Identify which cell holds the provided text, then report its [X, Y] central coordinate. 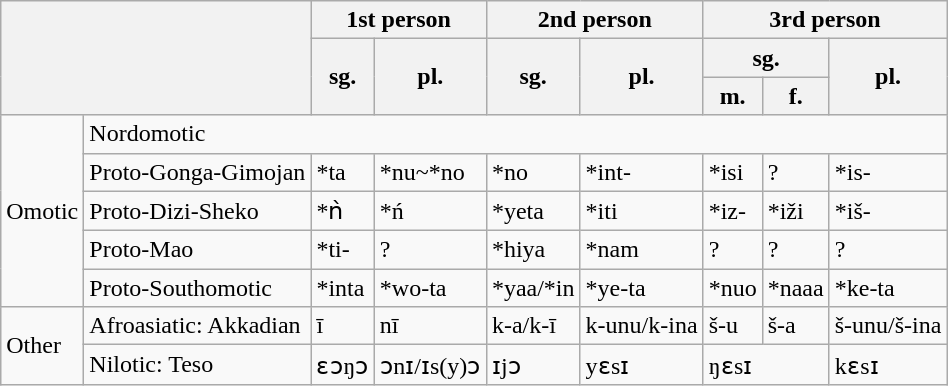
*iz- [732, 211]
m. [732, 96]
kɛsɪ [888, 365]
*iš- [888, 211]
*ta [342, 172]
*ti- [342, 250]
1st person [399, 20]
3rd person [825, 20]
*ke-ta [888, 288]
*no [533, 172]
š-u [732, 326]
*nuo [732, 288]
yɛsɪ [642, 365]
ŋɛsɪ [766, 365]
*wo-ta [430, 288]
*isi [732, 172]
2nd person [594, 20]
*inta [342, 288]
Proto-Dizi-Sheko [198, 211]
Nordomotic [516, 134]
*iži [796, 211]
*yeta [533, 211]
Proto-Southomotic [198, 288]
š-unu/š-ina [888, 326]
*int- [642, 172]
nī [430, 326]
*yaa/*in [533, 288]
*ye-ta [642, 288]
k-unu/k-ina [642, 326]
*is- [888, 172]
Proto-Gonga-Gimojan [198, 172]
*naaa [796, 288]
*hiya [533, 250]
*ń [430, 211]
Proto-Mao [198, 250]
ɛɔŋɔ [342, 365]
*nu~*no [430, 172]
*nam [642, 250]
ī [342, 326]
ɔnɪ/ɪs(y)ɔ [430, 365]
Afroasiatic: Akkadian [198, 326]
k-a/k-ī [533, 326]
*iti [642, 211]
Omotic [42, 211]
f. [796, 96]
š-a [796, 326]
*ǹ [342, 211]
Other [42, 346]
ɪjɔ [533, 365]
Nilotic: Teso [198, 365]
